Return the [X, Y] coordinate for the center point of the cell that contains the specified text.  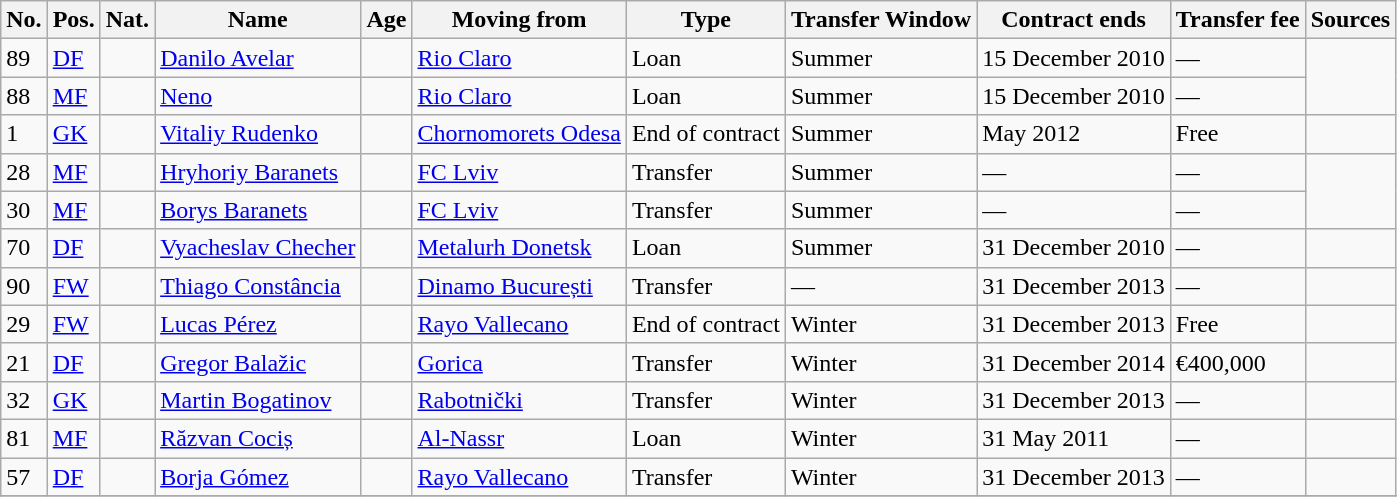
88 [24, 96]
Name [258, 20]
Nat. [127, 20]
Pos. [74, 20]
21 [24, 362]
Borys Baranets [258, 210]
32 [24, 400]
Rabotnički [519, 400]
No. [24, 20]
Gregor Balažic [258, 362]
29 [24, 324]
Lucas Pérez [258, 324]
31 May 2011 [1074, 438]
Dinamo București [519, 286]
Chornomorets Odesa [519, 134]
31 December 2014 [1074, 362]
Gorica [519, 362]
Transfer fee [1238, 20]
57 [24, 477]
Al-Nassr [519, 438]
Danilo Avelar [258, 58]
Age [386, 20]
Moving from [519, 20]
Vitaliy Rudenko [258, 134]
Martin Bogatinov [258, 400]
Metalurh Donetsk [519, 248]
Borja Gómez [258, 477]
Neno [258, 96]
1 [24, 134]
70 [24, 248]
May 2012 [1074, 134]
Hryhoriy Baranets [258, 172]
30 [24, 210]
Type [706, 20]
89 [24, 58]
28 [24, 172]
Transfer Window [880, 20]
31 December 2010 [1074, 248]
€400,000 [1238, 362]
Thiago Constância [258, 286]
Contract ends [1074, 20]
Vyacheslav Checher [258, 248]
81 [24, 438]
Răzvan Cociș [258, 438]
Sources [1350, 20]
90 [24, 286]
